Search for the cell housing the specified text and yield its [X, Y] center coordinate. 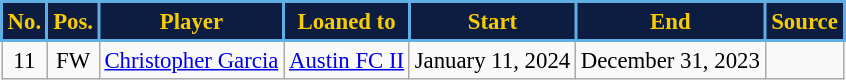
December 31, 2023 [670, 60]
Pos. [73, 22]
Source [804, 22]
January 11, 2024 [492, 60]
Austin FC II [347, 60]
11 [25, 60]
Loaned to [347, 22]
Christopher Garcia [192, 60]
Start [492, 22]
FW [73, 60]
End [670, 22]
No. [25, 22]
Player [192, 22]
